Return the (x, y) coordinate for the center point of the cell that contains the specified text.  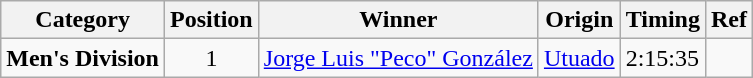
Jorge Luis "Peco" González (398, 58)
Men's Division (83, 58)
Category (83, 20)
Ref (728, 20)
Origin (579, 20)
2:15:35 (662, 58)
Position (212, 20)
Winner (398, 20)
Utuado (579, 58)
1 (212, 58)
Timing (662, 20)
